Extract the (x, y) coordinate from the center of the cell holding the provided text.  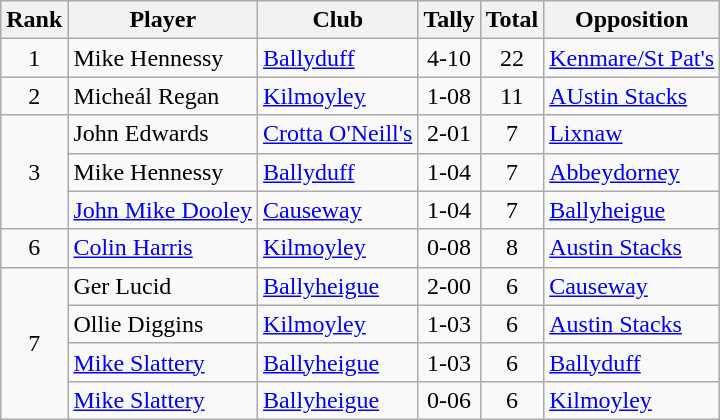
Crotta O'Neill's (338, 134)
Colin Harris (163, 248)
3 (34, 172)
Tally (449, 20)
2-00 (449, 286)
John Edwards (163, 134)
Micheál Regan (163, 96)
Ger Lucid (163, 286)
Total (512, 20)
Player (163, 20)
8 (512, 248)
Kenmare/St Pat's (632, 58)
Rank (34, 20)
2 (34, 96)
John Mike Dooley (163, 210)
Opposition (632, 20)
Club (338, 20)
11 (512, 96)
1 (34, 58)
2-01 (449, 134)
Ollie Diggins (163, 324)
0-06 (449, 400)
Lixnaw (632, 134)
Abbeydorney (632, 172)
0-08 (449, 248)
AUstin Stacks (632, 96)
4-10 (449, 58)
22 (512, 58)
1-08 (449, 96)
